Locate the cell with the specified text and output its (X, Y) center coordinate. 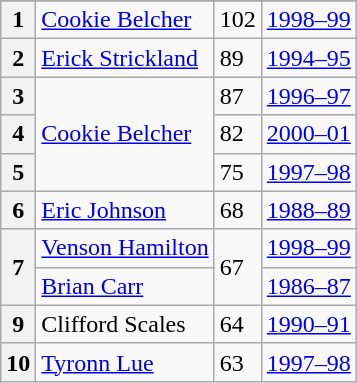
Tyronn Lue (125, 362)
Brian Carr (125, 286)
1986–87 (308, 286)
87 (238, 96)
1996–97 (308, 96)
68 (238, 210)
10 (18, 362)
64 (238, 324)
Venson Hamilton (125, 248)
2 (18, 58)
67 (238, 267)
89 (238, 58)
1990–91 (308, 324)
6 (18, 210)
102 (238, 20)
1988–89 (308, 210)
5 (18, 172)
9 (18, 324)
3 (18, 96)
Clifford Scales (125, 324)
2000–01 (308, 134)
Eric Johnson (125, 210)
82 (238, 134)
Erick Strickland (125, 58)
1994–95 (308, 58)
63 (238, 362)
4 (18, 134)
75 (238, 172)
7 (18, 267)
1 (18, 20)
